Return the (X, Y) coordinate for the center point of the cell that contains the specified text.  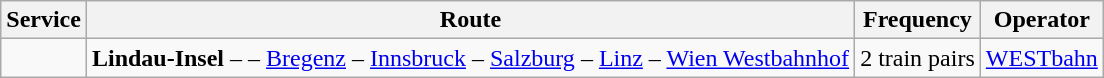
Frequency (918, 20)
WESTbahn (1042, 58)
2 train pairs (918, 58)
Service (44, 20)
Lindau-Insel – – Bregenz – Innsbruck – Salzburg – Linz – Wien Westbahnhof (470, 58)
Route (470, 20)
Operator (1042, 20)
